Capture the cell that displays the provided text and extract its (x, y) central coordinate. 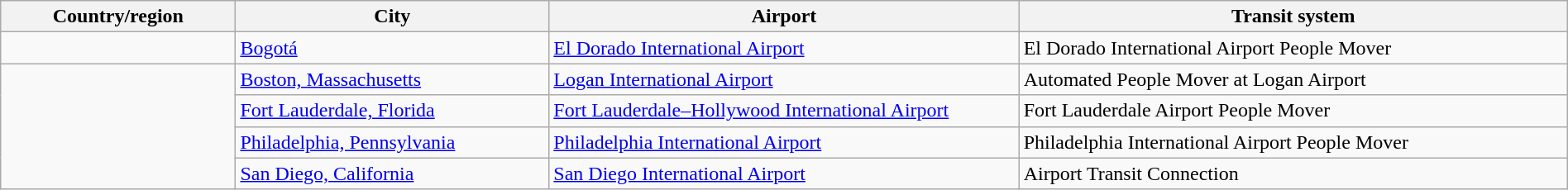
Automated People Mover at Logan Airport (1293, 79)
Bogotá (392, 48)
El Dorado International Airport (784, 48)
Country/region (118, 17)
Logan International Airport (784, 79)
Airport (784, 17)
San Diego, California (392, 173)
El Dorado International Airport People Mover (1293, 48)
Airport Transit Connection (1293, 173)
Transit system (1293, 17)
San Diego International Airport (784, 173)
Fort Lauderdale Airport People Mover (1293, 111)
Boston, Massachusetts (392, 79)
Philadelphia International Airport People Mover (1293, 142)
Philadelphia, Pennsylvania (392, 142)
Fort Lauderdale–Hollywood International Airport (784, 111)
Philadelphia International Airport (784, 142)
Fort Lauderdale, Florida (392, 111)
City (392, 17)
